Extract the (X, Y) coordinate from the center of the cell holding the provided text.  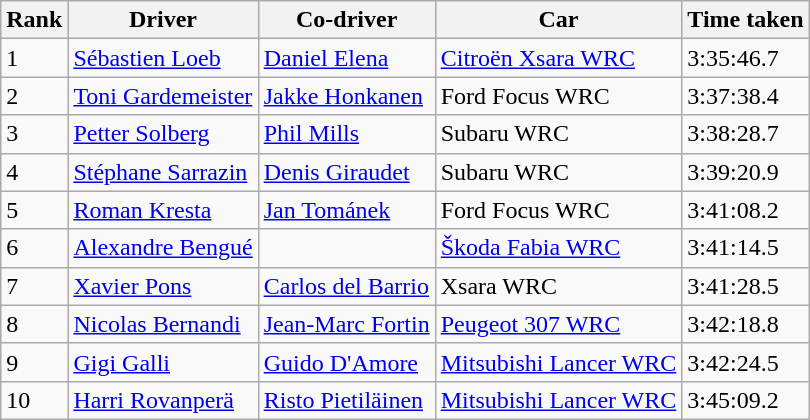
5 (34, 210)
Co-driver (346, 20)
Guido D'Amore (346, 362)
Driver (163, 20)
Peugeot 307 WRC (558, 324)
Time taken (746, 20)
Roman Kresta (163, 210)
Citroën Xsara WRC (558, 58)
Xavier Pons (163, 286)
Stéphane Sarrazin (163, 172)
Denis Giraudet (346, 172)
Phil Mills (346, 134)
3:42:18.8 (746, 324)
3 (34, 134)
Carlos del Barrio (346, 286)
3:37:38.4 (746, 96)
3:41:28.5 (746, 286)
1 (34, 58)
Toni Gardemeister (163, 96)
Jakke Honkanen (346, 96)
3:41:14.5 (746, 248)
Alexandre Bengué (163, 248)
4 (34, 172)
9 (34, 362)
Daniel Elena (346, 58)
7 (34, 286)
Car (558, 20)
Jan Tománek (346, 210)
Risto Pietiläinen (346, 400)
Sébastien Loeb (163, 58)
6 (34, 248)
3:42:24.5 (746, 362)
Rank (34, 20)
Harri Rovanperä (163, 400)
3:41:08.2 (746, 210)
3:38:28.7 (746, 134)
8 (34, 324)
Petter Solberg (163, 134)
2 (34, 96)
Xsara WRC (558, 286)
Jean-Marc Fortin (346, 324)
10 (34, 400)
3:45:09.2 (746, 400)
Gigi Galli (163, 362)
3:39:20.9 (746, 172)
Nicolas Bernandi (163, 324)
3:35:46.7 (746, 58)
Škoda Fabia WRC (558, 248)
